Output the [X, Y] coordinate of the center of the cell containing the given text.  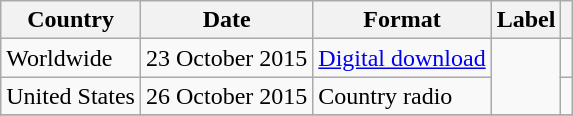
26 October 2015 [226, 96]
Label [526, 20]
Date [226, 20]
23 October 2015 [226, 58]
Format [402, 20]
Worldwide [71, 58]
United States [71, 96]
Digital download [402, 58]
Country radio [402, 96]
Country [71, 20]
